Output the [x, y] coordinate of the center of the cell containing the given text.  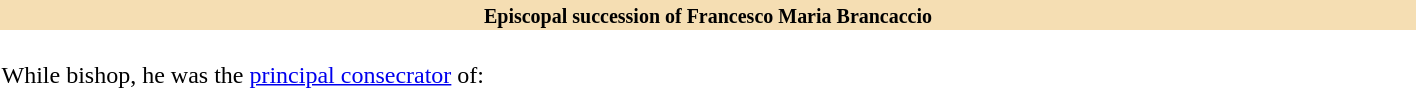
Episcopal succession of Francesco Maria Brancaccio [708, 15]
